Identify which cell holds the provided text, then report its [X, Y] central coordinate. 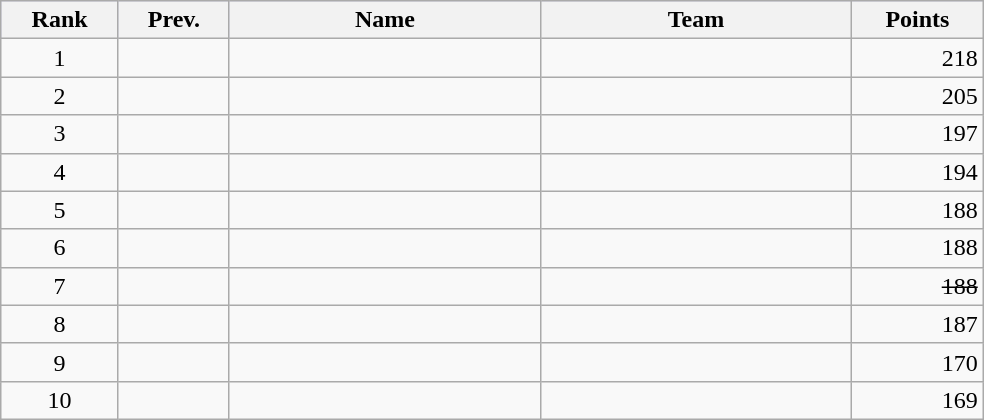
Name [384, 20]
205 [918, 96]
5 [60, 210]
197 [918, 134]
Rank [60, 20]
9 [60, 362]
170 [918, 362]
3 [60, 134]
169 [918, 400]
10 [60, 400]
8 [60, 324]
2 [60, 96]
4 [60, 172]
Prev. [174, 20]
Points [918, 20]
187 [918, 324]
6 [60, 248]
194 [918, 172]
Team [696, 20]
218 [918, 58]
7 [60, 286]
1 [60, 58]
